Locate the cell with the specified text and output its (X, Y) center coordinate. 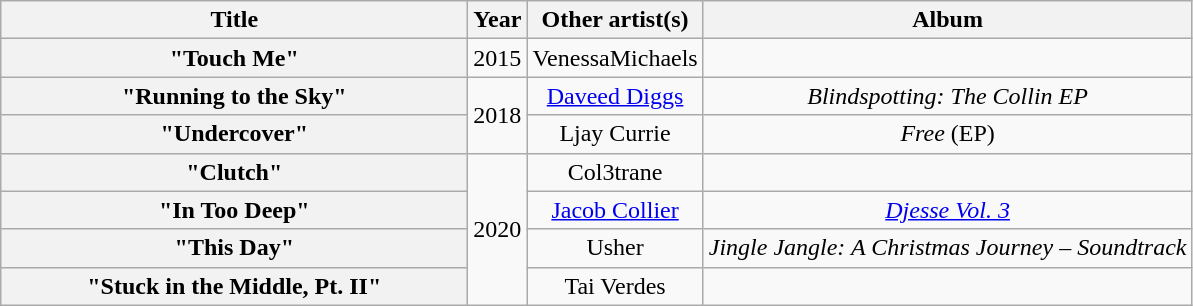
Col3trane (615, 172)
VenessaMichaels (615, 58)
Usher (615, 248)
Title (234, 20)
2018 (498, 115)
Djesse Vol. 3 (948, 210)
"Undercover" (234, 134)
Blindspotting: The Collin EP (948, 96)
"Running to the Sky" (234, 96)
Other artist(s) (615, 20)
"This Day" (234, 248)
"Touch Me" (234, 58)
Year (498, 20)
Album (948, 20)
2020 (498, 229)
Tai Verdes (615, 286)
Daveed Diggs (615, 96)
"Clutch" (234, 172)
"Stuck in the Middle, Pt. II" (234, 286)
2015 (498, 58)
Jacob Collier (615, 210)
Free (EP) (948, 134)
"In Too Deep" (234, 210)
Ljay Currie (615, 134)
Jingle Jangle: A Christmas Journey – Soundtrack (948, 248)
